From the cell containing the given text, extract its center point as [X, Y] coordinate. 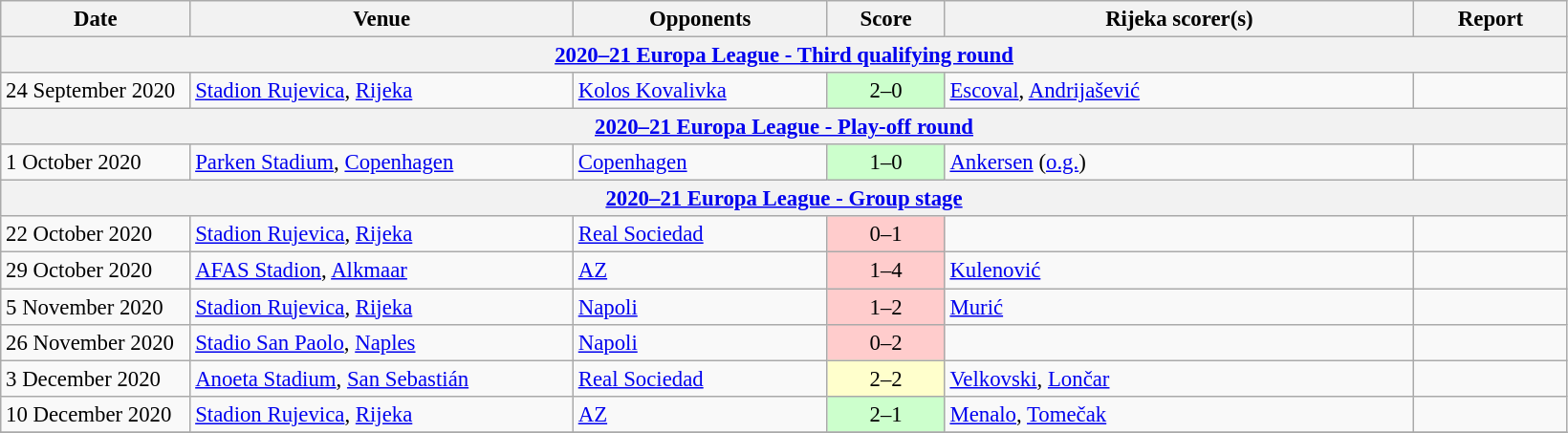
Menalo, Tomečak [1180, 414]
5 November 2020 [96, 307]
2–2 [885, 379]
10 December 2020 [96, 414]
1–4 [885, 271]
0–2 [885, 342]
1–2 [885, 307]
Score [885, 19]
Kulenović [1180, 271]
26 November 2020 [96, 342]
3 December 2020 [96, 379]
Murić [1180, 307]
2–1 [885, 414]
AFAS Stadion, Alkmaar [382, 271]
Velkovski, Lončar [1180, 379]
Kolos Kovalivka [700, 91]
Anoeta Stadium, San Sebastián [382, 379]
2020–21 Europa League - Third qualifying round [784, 55]
Venue [382, 19]
2–0 [885, 91]
29 October 2020 [96, 271]
2020–21 Europa League - Play-off round [784, 127]
Ankersen (o.g.) [1180, 162]
22 October 2020 [96, 234]
Stadio San Paolo, Naples [382, 342]
1 October 2020 [96, 162]
Date [96, 19]
Copenhagen [700, 162]
Report [1492, 19]
Parken Stadium, Copenhagen [382, 162]
Escoval, Andrijašević [1180, 91]
24 September 2020 [96, 91]
2020–21 Europa League - Group stage [784, 199]
0–1 [885, 234]
Rijeka scorer(s) [1180, 19]
Opponents [700, 19]
1–0 [885, 162]
